Capture the cell that displays the provided text and extract its [X, Y] central coordinate. 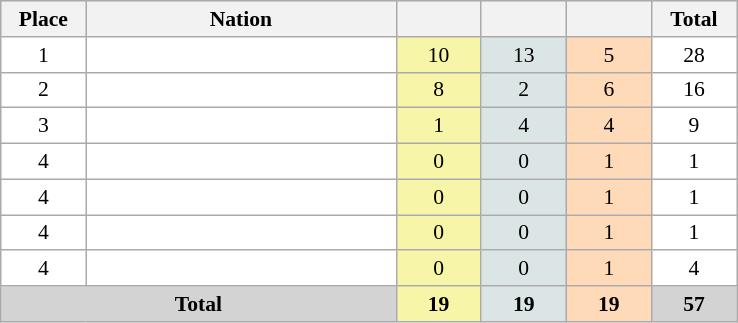
57 [694, 304]
16 [694, 90]
9 [694, 126]
13 [524, 55]
6 [608, 90]
10 [438, 55]
3 [44, 126]
8 [438, 90]
Nation [241, 19]
Place [44, 19]
5 [608, 55]
28 [694, 55]
